Locate the cell with the specified text and output its [X, Y] center coordinate. 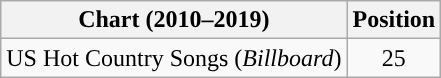
US Hot Country Songs (Billboard) [174, 58]
Position [394, 20]
Chart (2010–2019) [174, 20]
25 [394, 58]
